Locate the cell with the specified text and output its (x, y) center coordinate. 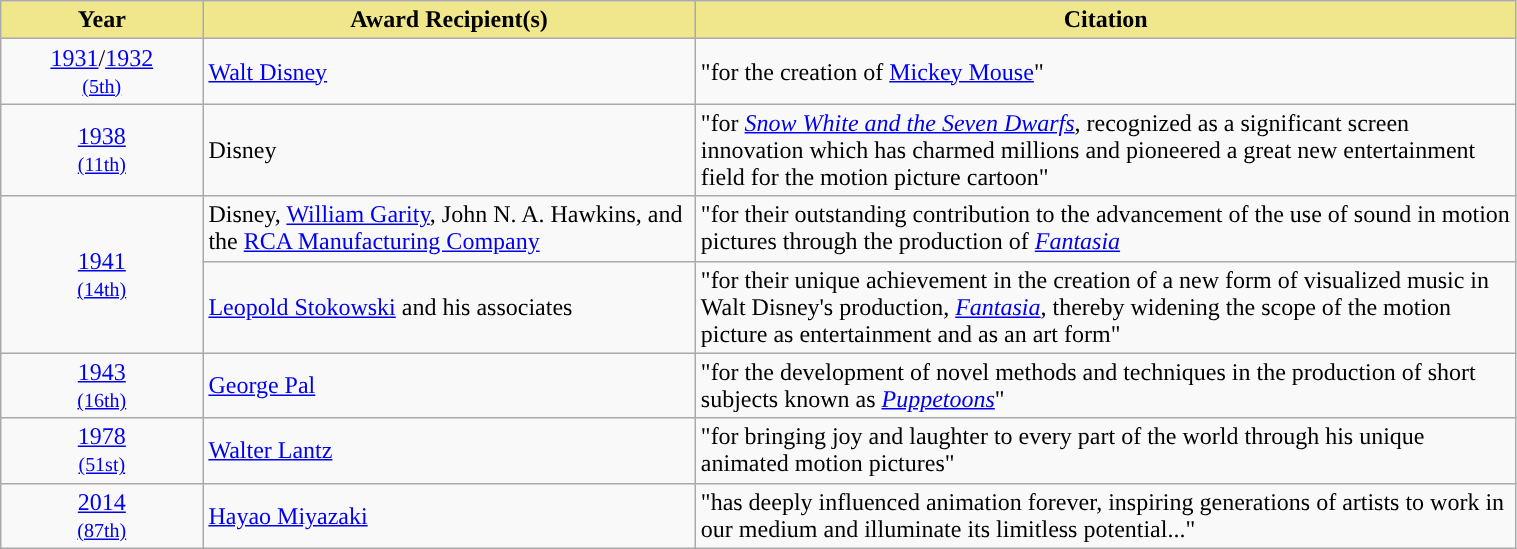
Award Recipient(s) (449, 20)
George Pal (449, 386)
1938(11th) (102, 150)
1931/1932(5th) (102, 72)
1943(16th) (102, 386)
Walt Disney (449, 72)
Year (102, 20)
2014(87th) (102, 516)
Citation (1106, 20)
1978(51st) (102, 450)
"has deeply influenced animation forever, inspiring generations of artists to work in our medium and illuminate its limitless potential..." (1106, 516)
Hayao Miyazaki (449, 516)
Disney (449, 150)
"for the development of novel methods and techniques in the production of short subjects known as Puppetoons" (1106, 386)
Walter Lantz (449, 450)
"for their outstanding contribution to the advancement of the use of sound in motion pictures through the production of Fantasia (1106, 228)
"for the creation of Mickey Mouse" (1106, 72)
"for bringing joy and laughter to every part of the world through his unique animated motion pictures" (1106, 450)
Disney, William Garity, John N. A. Hawkins, and the RCA Manufacturing Company (449, 228)
1941(14th) (102, 274)
Leopold Stokowski and his associates (449, 307)
